Search for the cell housing the specified text and yield its (x, y) center coordinate. 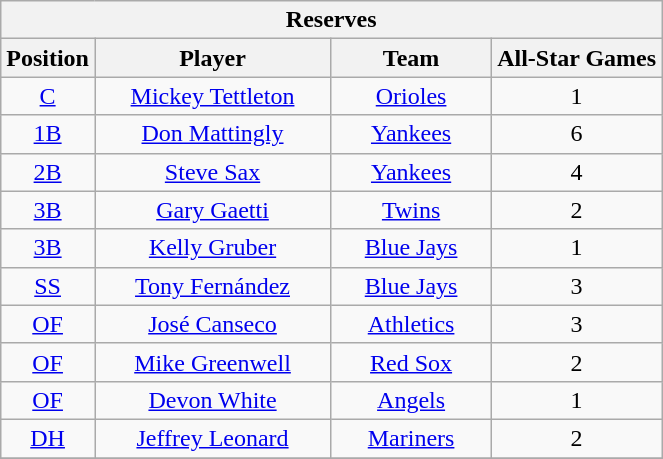
Mickey Tettleton (212, 96)
Mariners (412, 438)
José Canseco (212, 324)
All-Star Games (577, 58)
SS (48, 286)
2B (48, 172)
Athletics (412, 324)
Devon White (212, 400)
Jeffrey Leonard (212, 438)
Reserves (332, 20)
Mike Greenwell (212, 362)
1B (48, 134)
Steve Sax (212, 172)
4 (577, 172)
Twins (412, 210)
Kelly Gruber (212, 248)
DH (48, 438)
C (48, 96)
Player (212, 58)
Don Mattingly (212, 134)
Team (412, 58)
Position (48, 58)
Tony Fernández (212, 286)
Orioles (412, 96)
6 (577, 134)
Angels (412, 400)
Gary Gaetti (212, 210)
Red Sox (412, 362)
